Locate the cell with the specified text and output its (x, y) center coordinate. 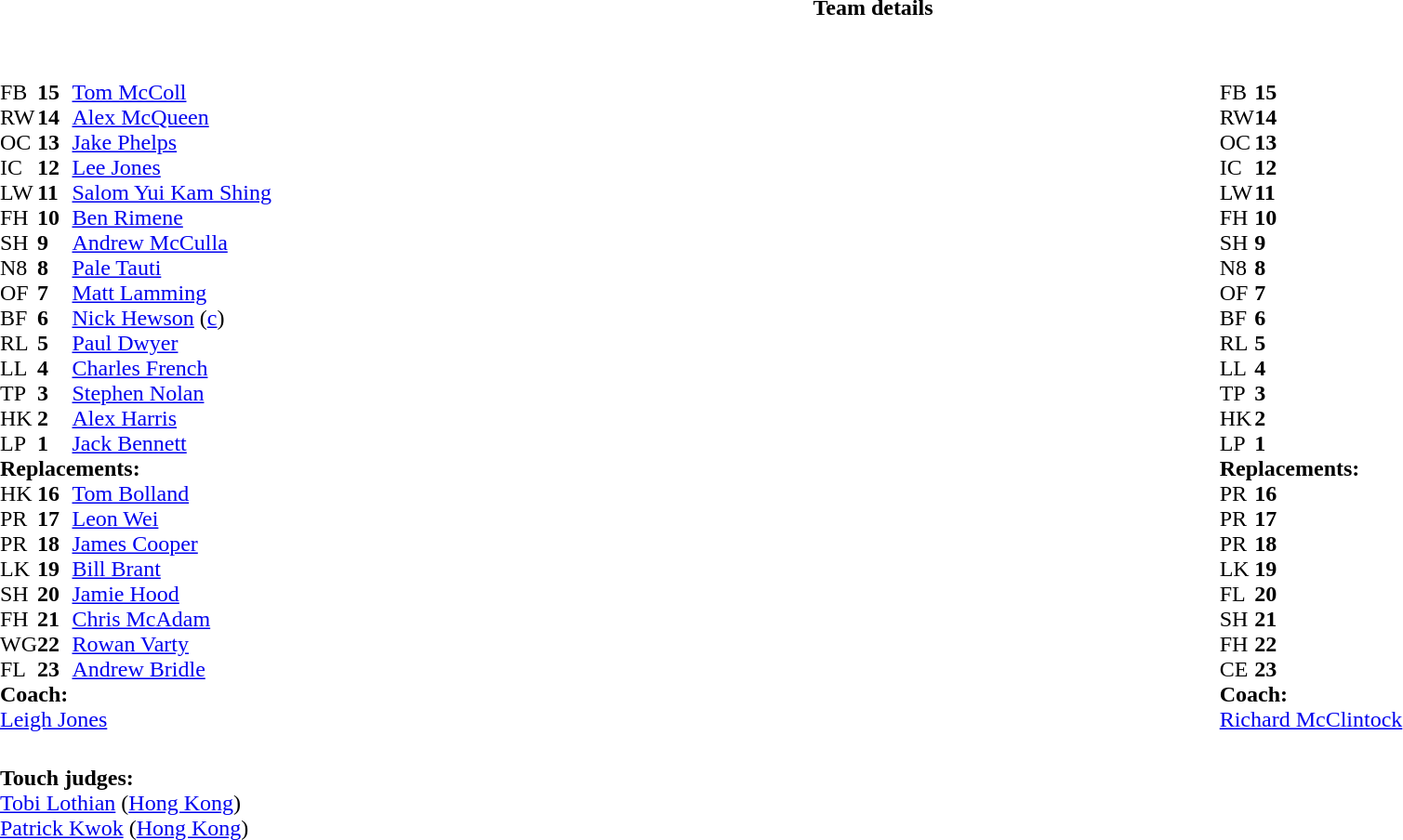
CE (1238, 669)
Bill Brant (171, 569)
Andrew McCulla (171, 243)
Andrew Bridle (171, 669)
James Cooper (171, 545)
WG (19, 645)
Tom Bolland (171, 494)
Chris McAdam (171, 619)
Stephen Nolan (171, 394)
Jamie Hood (171, 595)
Charles French (171, 368)
Nick Hewson (c) (171, 318)
Ben Rimene (171, 217)
Rowan Varty (171, 645)
Leon Wei (171, 518)
Jake Phelps (171, 143)
Lee Jones (171, 167)
Leigh Jones (136, 719)
Matt Lamming (171, 294)
Paul Dwyer (171, 344)
Alex McQueen (171, 117)
Richard McClintock (1311, 719)
Salom Yui Kam Shing (171, 193)
Jack Bennett (171, 444)
Alex Harris (171, 418)
Tom McColl (171, 93)
Pale Tauti (171, 268)
